Find where the given text appears and provide that cell's center as (x, y) coordinate. 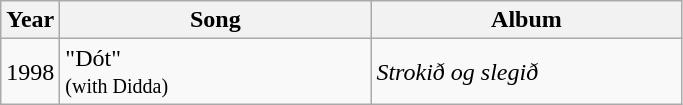
"Dót"(with Didda) (216, 72)
Strokið og slegið (526, 72)
Year (30, 20)
1998 (30, 72)
Album (526, 20)
Song (216, 20)
